Determine the (X, Y) coordinate at the center of the cell enclosing the given text.  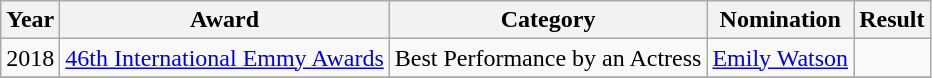
2018 (30, 58)
Category (548, 20)
Year (30, 20)
Best Performance by an Actress (548, 58)
46th International Emmy Awards (224, 58)
Award (224, 20)
Nomination (780, 20)
Emily Watson (780, 58)
Result (892, 20)
